From the cell containing the given text, extract its center point as (x, y) coordinate. 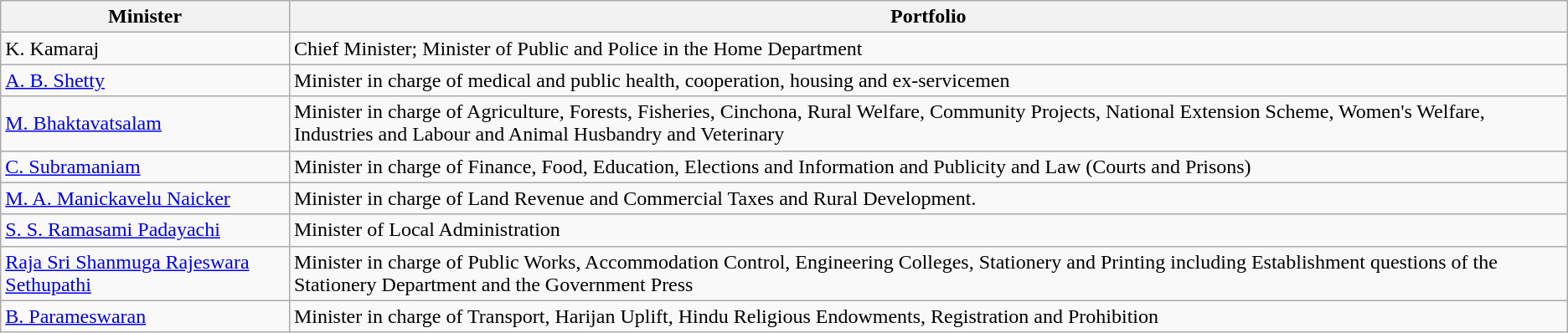
Chief Minister; Minister of Public and Police in the Home Department (928, 49)
Minister in charge of Finance, Food, Education, Elections and Information and Publicity and Law (Courts and Prisons) (928, 166)
M. Bhaktavatsalam (146, 124)
Portfolio (928, 17)
Raja Sri Shanmuga Rajeswara Sethupathi (146, 273)
S. S. Ramasami Padayachi (146, 230)
M. A. Manickavelu Naicker (146, 198)
Minister in charge of medical and public health, cooperation, housing and ex-servicemen (928, 80)
Minister of Local Administration (928, 230)
Minister in charge of Land Revenue and Commercial Taxes and Rural Development. (928, 198)
C. Subramaniam (146, 166)
Minister in charge of Transport, Harijan Uplift, Hindu Religious Endowments, Registration and Prohibition (928, 316)
Minister (146, 17)
A. B. Shetty (146, 80)
K. Kamaraj (146, 49)
B. Parameswaran (146, 316)
